Provide the (X, Y) coordinate of the cell's center where the given text is located.  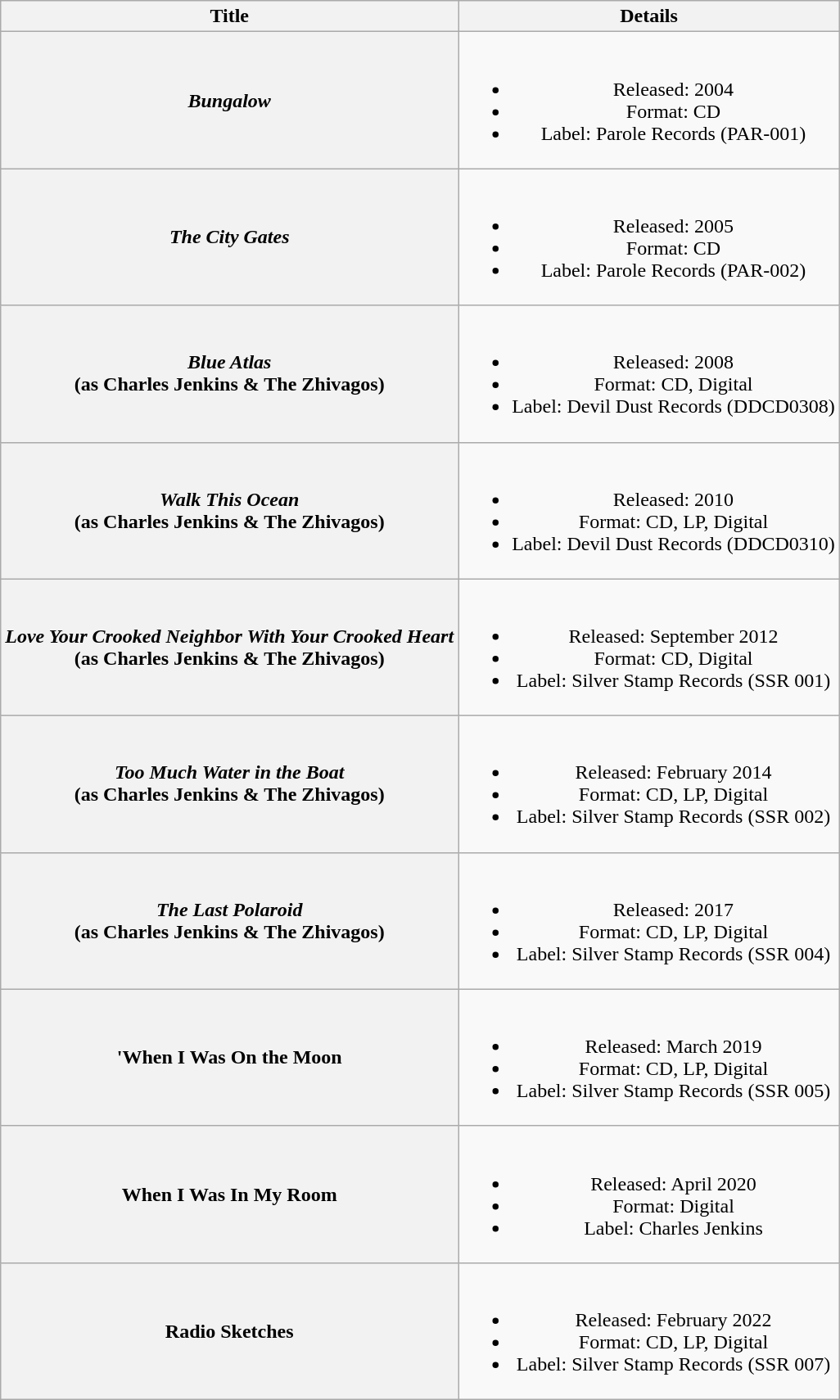
Released: March 2019Format: CD, LP, DigitalLabel: Silver Stamp Records (SSR 005) (649, 1058)
Details (649, 16)
Love Your Crooked Neighbor With Your Crooked Heart (as Charles Jenkins & The Zhivagos) (229, 647)
Title (229, 16)
The Last Polaroid (as Charles Jenkins & The Zhivagos) (229, 920)
Released: 2008Format: CD, DigitalLabel: Devil Dust Records (DDCD0308) (649, 373)
When I Was In My Room (229, 1194)
Released: February 2022Format: CD, LP, DigitalLabel: Silver Stamp Records (SSR 007) (649, 1331)
Radio Sketches (229, 1331)
The City Gates (229, 237)
Released: 2017Format: CD, LP, DigitalLabel: Silver Stamp Records (SSR 004) (649, 920)
Released: 2010Format: CD, LP, DigitalLabel: Devil Dust Records (DDCD0310) (649, 511)
Walk This Ocean (as Charles Jenkins & The Zhivagos) (229, 511)
Released: 2004Format: CDLabel: Parole Records (PAR-001) (649, 100)
Bungalow (229, 100)
Blue Atlas (as Charles Jenkins & The Zhivagos) (229, 373)
Released: September 2012Format: CD, DigitalLabel: Silver Stamp Records (SSR 001) (649, 647)
Too Much Water in the Boat (as Charles Jenkins & The Zhivagos) (229, 784)
'When I Was On the Moon (229, 1058)
Released: 2005Format: CDLabel: Parole Records (PAR-002) (649, 237)
Released: February 2014Format: CD, LP, DigitalLabel: Silver Stamp Records (SSR 002) (649, 784)
Released: April 2020Format: DigitalLabel: Charles Jenkins (649, 1194)
